Find where the given text appears and provide that cell's center as [X, Y] coordinate. 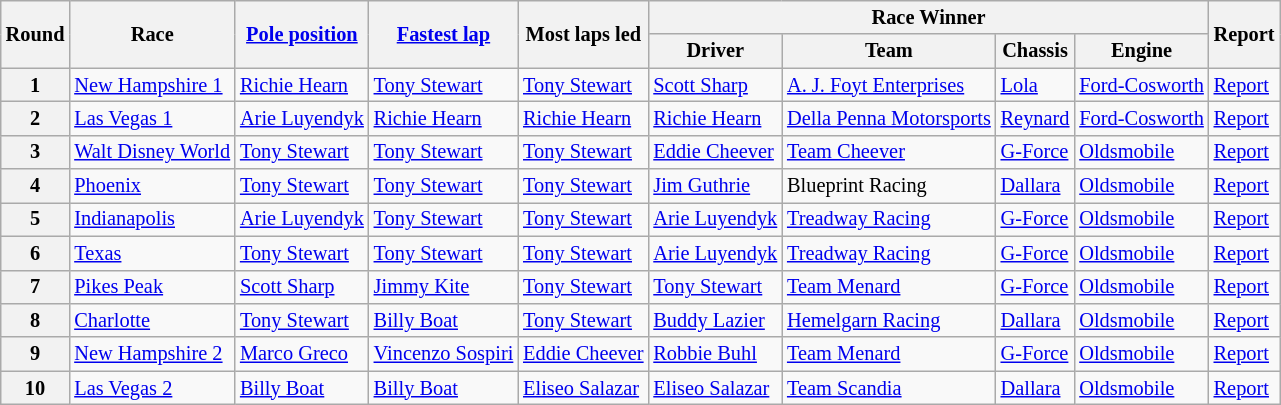
Pikes Peak [152, 287]
New Hampshire 2 [152, 354]
Walt Disney World [152, 152]
Jim Guthrie [715, 186]
Chassis [1036, 51]
Charlotte [152, 320]
Buddy Lazier [715, 320]
Team [889, 51]
Las Vegas 2 [152, 388]
Jimmy Kite [444, 287]
Hemelgarn Racing [889, 320]
3 [36, 152]
Phoenix [152, 186]
Blueprint Racing [889, 186]
Texas [152, 253]
Las Vegas 1 [152, 118]
2 [36, 118]
Race Winner [928, 17]
Team Cheever [889, 152]
5 [36, 219]
6 [36, 253]
8 [36, 320]
Della Penna Motorsports [889, 118]
Fastest lap [444, 34]
New Hampshire 1 [152, 85]
10 [36, 388]
Race [152, 34]
Round [36, 34]
Vincenzo Sospiri [444, 354]
A. J. Foyt Enterprises [889, 85]
Pole position [302, 34]
9 [36, 354]
4 [36, 186]
Engine [1141, 51]
Driver [715, 51]
Robbie Buhl [715, 354]
1 [36, 85]
Lola [1036, 85]
Most laps led [583, 34]
Indianapolis [152, 219]
7 [36, 287]
Team Scandia [889, 388]
Reynard [1036, 118]
Marco Greco [302, 354]
